Determine the (X, Y) coordinate at the center of the cell enclosing the given text.  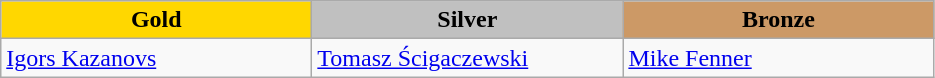
Igors Kazanovs (156, 58)
Tomasz Ścigaczewski (468, 58)
Mike Fenner (778, 58)
Gold (156, 20)
Silver (468, 20)
Bronze (778, 20)
